From the cell containing the given text, extract its center point as [x, y] coordinate. 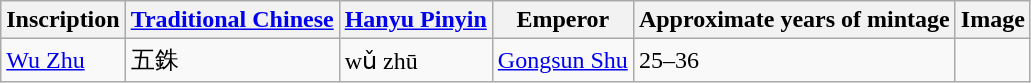
Image [992, 20]
25–36 [794, 60]
Traditional Chinese [232, 20]
wǔ zhū [416, 60]
Emperor [562, 20]
Gongsun Shu [562, 60]
五銖 [232, 60]
Wu Zhu [63, 60]
Hanyu Pinyin [416, 20]
Approximate years of mintage [794, 20]
Inscription [63, 20]
